Determine the (X, Y) coordinate at the center of the cell enclosing the given text.  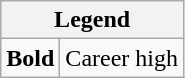
Career high (122, 58)
Bold (30, 58)
Legend (92, 20)
